Output the (x, y) coordinate of the center of the cell containing the given text.  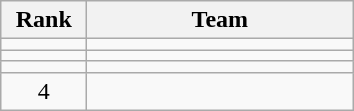
Rank (44, 20)
Team (220, 20)
4 (44, 91)
